Locate the cell with the specified text and output its (X, Y) center coordinate. 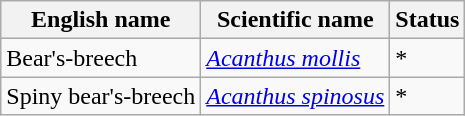
English name (101, 20)
Scientific name (296, 20)
Spiny bear's-breech (101, 96)
Bear's-breech (101, 58)
Acanthus mollis (296, 58)
Status (428, 20)
Acanthus spinosus (296, 96)
